Determine the (x, y) coordinate at the center of the cell enclosing the given text.  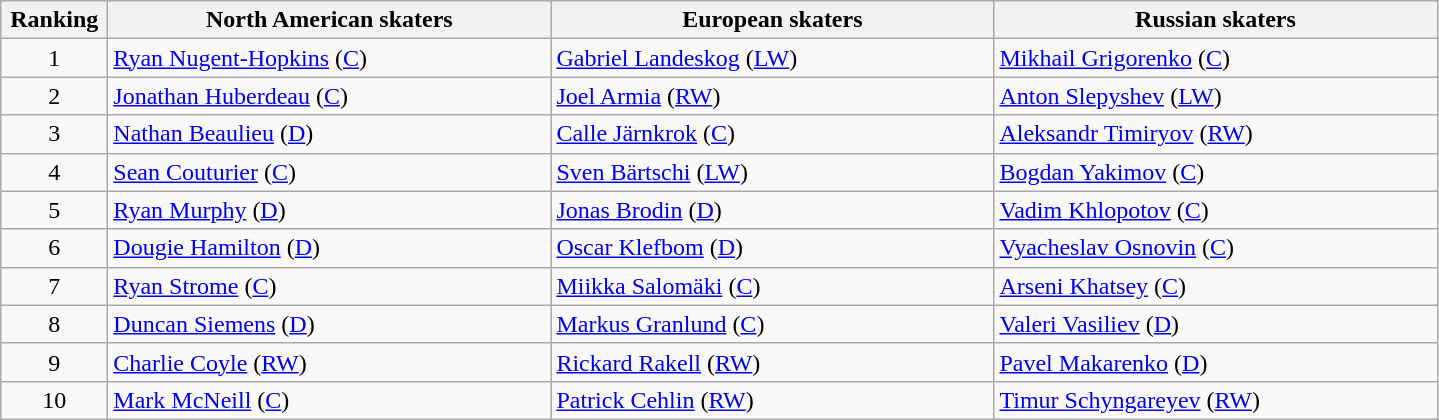
Valeri Vasiliev (D) (1216, 324)
Gabriel Landeskog (LW) (772, 58)
Mikhail Grigorenko (C) (1216, 58)
8 (54, 324)
Jonathan Huberdeau (C) (330, 96)
Patrick Cehlin (RW) (772, 400)
1 (54, 58)
Miikka Salomäki (C) (772, 286)
Duncan Siemens (D) (330, 324)
Sean Couturier (C) (330, 172)
Timur Schyngareyev (RW) (1216, 400)
North American skaters (330, 20)
Charlie Coyle (RW) (330, 362)
Anton Slepyshev (LW) (1216, 96)
Russian skaters (1216, 20)
Joel Armia (RW) (772, 96)
3 (54, 134)
Vyacheslav Osnovin (C) (1216, 248)
5 (54, 210)
European skaters (772, 20)
Arseni Khatsey (C) (1216, 286)
Rickard Rakell (RW) (772, 362)
Jonas Brodin (D) (772, 210)
Ryan Nugent-Hopkins (C) (330, 58)
Oscar Klefbom (D) (772, 248)
Calle Järnkrok (C) (772, 134)
Markus Granlund (C) (772, 324)
Dougie Hamilton (D) (330, 248)
4 (54, 172)
Aleksandr Timiryov (RW) (1216, 134)
7 (54, 286)
Pavel Makarenko (D) (1216, 362)
Ryan Strome (C) (330, 286)
Ryan Murphy (D) (330, 210)
2 (54, 96)
10 (54, 400)
Ranking (54, 20)
Nathan Beaulieu (D) (330, 134)
9 (54, 362)
Mark McNeill (C) (330, 400)
Sven Bärtschi (LW) (772, 172)
6 (54, 248)
Bogdan Yakimov (C) (1216, 172)
Vadim Khlopotov (C) (1216, 210)
